Return the [X, Y] coordinate for the center point of the cell that contains the specified text.  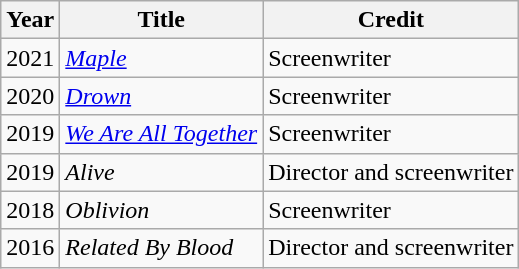
Credit [391, 20]
Oblivion [162, 210]
2021 [30, 58]
Alive [162, 172]
Maple [162, 58]
Drown [162, 96]
Title [162, 20]
2020 [30, 96]
2018 [30, 210]
Related By Blood [162, 248]
Year [30, 20]
2016 [30, 248]
We Are All Together [162, 134]
